From the cell containing the given text, extract its center point as [X, Y] coordinate. 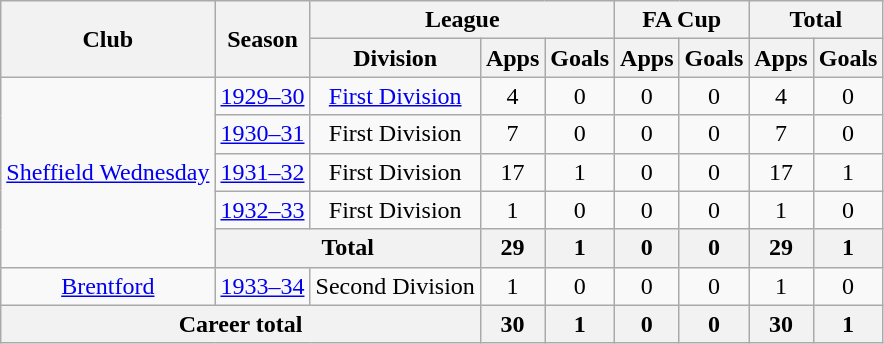
1929–30 [262, 96]
Second Division [395, 286]
FA Cup [682, 20]
1930–31 [262, 134]
Season [262, 39]
Career total [241, 324]
Division [395, 58]
Brentford [108, 286]
1932–33 [262, 210]
1933–34 [262, 286]
1931–32 [262, 172]
League [462, 20]
Club [108, 39]
Sheffield Wednesday [108, 172]
